Provide the (x, y) coordinate of the cell's center where the given text is located.  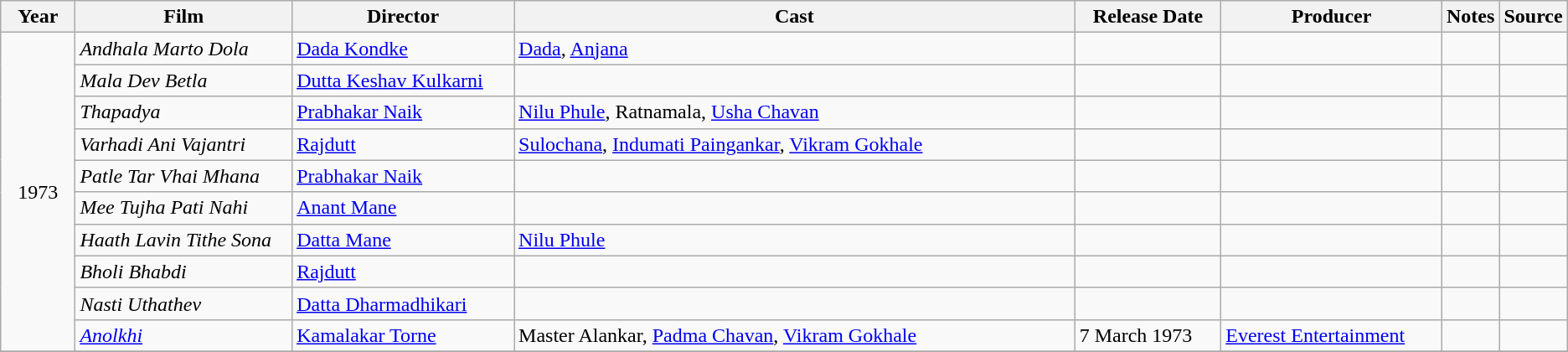
Sulochana, Indumati Paingankar, Vikram Gokhale (795, 144)
Nilu Phule (795, 240)
Mee Tujha Pati Nahi (184, 208)
Kamalakar Torne (404, 335)
Dada Kondke (404, 49)
Andhala Marto Dola (184, 49)
Anolkhi (184, 335)
7 March 1973 (1148, 335)
Dada, Anjana (795, 49)
Patle Tar Vhai Mhana (184, 176)
Source (1533, 17)
Thapadya (184, 112)
Dutta Keshav Kulkarni (404, 80)
Haath Lavin Tithe Sona (184, 240)
Mala Dev Betla (184, 80)
Director (404, 17)
Master Alankar, Padma Chavan, Vikram Gokhale (795, 335)
Datta Dharmadhikari (404, 303)
Nilu Phule, Ratnamala, Usha Chavan (795, 112)
Everest Entertainment (1332, 335)
Bholi Bhabdi (184, 272)
Cast (795, 17)
Release Date (1148, 17)
Nasti Uthathev (184, 303)
Film (184, 17)
1973 (39, 193)
Notes (1470, 17)
Varhadi Ani Vajantri (184, 144)
Year (39, 17)
Producer (1332, 17)
Datta Mane (404, 240)
Anant Mane (404, 208)
